Determine the (X, Y) coordinate at the center of the cell enclosing the given text.  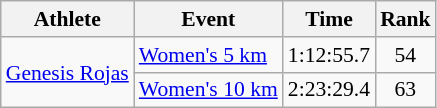
Rank (406, 19)
Time (329, 19)
Event (208, 19)
Women's 10 km (208, 90)
1:12:55.7 (329, 55)
Women's 5 km (208, 55)
54 (406, 55)
63 (406, 90)
Athlete (68, 19)
Genesis Rojas (68, 72)
2:23:29.4 (329, 90)
